From the cell containing the given text, extract its center point as (X, Y) coordinate. 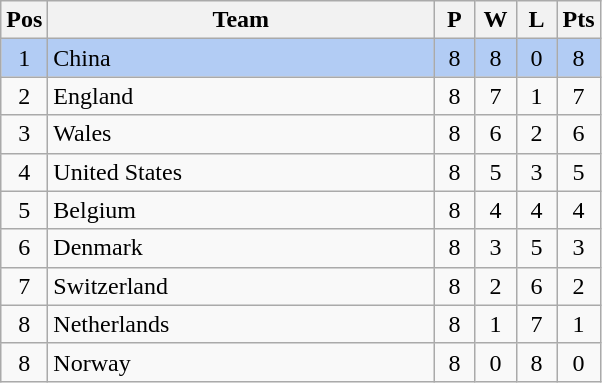
England (241, 96)
China (241, 58)
Norway (241, 362)
Switzerland (241, 286)
Pos (24, 20)
Team (241, 20)
W (496, 20)
Belgium (241, 210)
L (536, 20)
Wales (241, 134)
P (454, 20)
Pts (578, 20)
Netherlands (241, 324)
United States (241, 172)
Denmark (241, 248)
